Find where the given text appears and provide that cell's center as (x, y) coordinate. 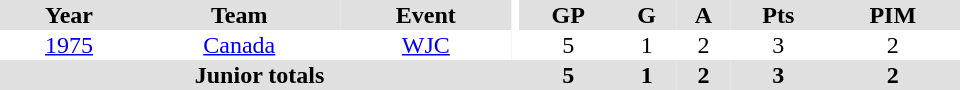
Junior totals (260, 75)
Year (69, 15)
GP (568, 15)
Team (240, 15)
A (704, 15)
Event (426, 15)
1975 (69, 45)
Pts (778, 15)
PIM (893, 15)
Canada (240, 45)
WJC (426, 45)
G (646, 15)
